Detect which cell encompasses the target text, then output its (X, Y) center coordinate. 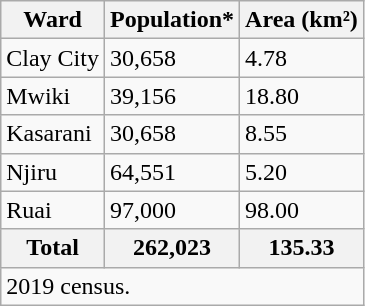
5.20 (302, 172)
Mwiki (53, 96)
18.80 (302, 96)
8.55 (302, 134)
2019 census. (182, 286)
97,000 (172, 210)
Clay City (53, 58)
39,156 (172, 96)
64,551 (172, 172)
Njiru (53, 172)
Area (km²) (302, 20)
135.33 (302, 248)
Kasarani (53, 134)
98.00 (302, 210)
Ruai (53, 210)
Population* (172, 20)
Ward (53, 20)
4.78 (302, 58)
Total (53, 248)
262,023 (172, 248)
